Locate the cell with the specified text and output its (X, Y) center coordinate. 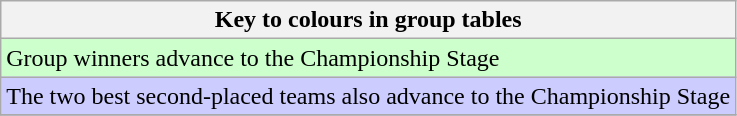
The two best second-placed teams also advance to the Championship Stage (368, 96)
Group winners advance to the Championship Stage (368, 58)
Key to colours in group tables (368, 20)
